Locate the cell with the specified text and output its (X, Y) center coordinate. 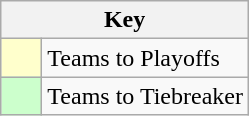
Teams to Tiebreaker (146, 96)
Teams to Playoffs (146, 58)
Key (125, 20)
